Return (X, Y) of the center of cell containing provided text 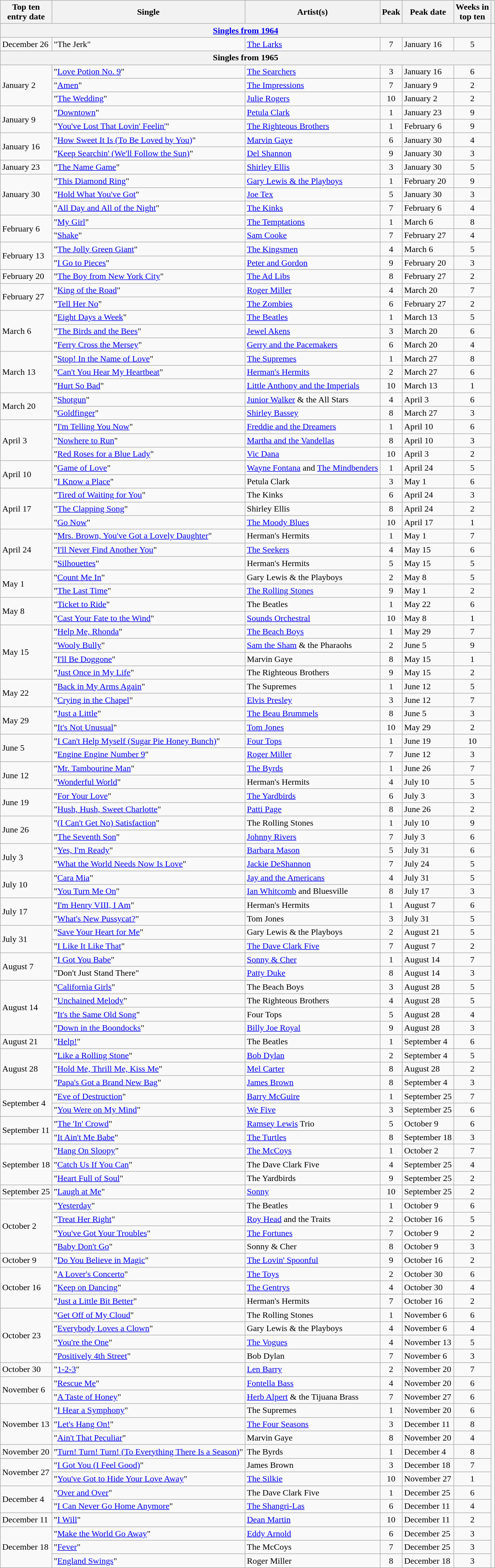
"Love Potion No. 9" (148, 71)
"I Hear a Symphony" (148, 1410)
"The Last Time" (148, 591)
Billy Joe Royal (313, 1028)
"You're the One" (148, 1342)
Barry McGuire (313, 1096)
"The Jolly Green Giant" (148, 249)
"This Diamond Ring" (148, 181)
"Just a Little" (148, 714)
The Kingsmen (313, 249)
"Do You Believe in Magic" (148, 1260)
"Tired of Waiting for You" (148, 495)
"Laugh at Me" (148, 1192)
Patty Duke (313, 973)
"Wooly Bully" (148, 645)
"My Girl" (148, 222)
"Get Off of My Cloud" (148, 1315)
"It Ain't Me Babe" (148, 1137)
"You Were on My Mind" (148, 1110)
"I Will" (148, 1520)
"1-2-3" (148, 1369)
Peter and Gordon (313, 263)
"The Clapping Song" (148, 509)
The Zombies (313, 304)
"Over and Over" (148, 1492)
"Keep on Dancing" (148, 1288)
"I Got You Babe" (148, 960)
Sonny (313, 1192)
Fontella Bass (313, 1383)
The Impressions (313, 85)
Herb Alpert & the Tijuana Brass (313, 1397)
"Game of Love" (148, 468)
The Seekers (313, 550)
"Make the World Go Away" (148, 1534)
The Four Seasons (313, 1424)
Len Barry (313, 1369)
"Like a Rolling Stone" (148, 1055)
Elvis Presley (313, 700)
"I Can't Help Myself (Sugar Pie Honey Bunch)" (148, 741)
"Wonderful World" (148, 782)
"The Boy from New York City" (148, 276)
"Papa's Got a Brand New Bag" (148, 1083)
"Just Once in My Life" (148, 673)
"Silhouettes" (148, 563)
Gerry and the Pacemakers (313, 345)
Sam Cooke (313, 235)
"Baby Don't Go" (148, 1246)
Dean Martin (313, 1520)
"Cast Your Fate to the Wind" (148, 618)
Del Shannon (313, 153)
"It's the Same Old Song" (148, 1014)
Barbara Mason (313, 850)
"Unchained Melody" (148, 1000)
The Fortunes (313, 1233)
"Positively 4th Street" (148, 1356)
"For Your Love" (148, 795)
"Ain't That Peculiar" (148, 1438)
"Just a Little Bit Better" (148, 1301)
"Downtown" (148, 112)
"Crying in the Chapel" (148, 700)
"Cara Mia" (148, 878)
"Ferry Cross the Mersey" (148, 345)
The Ad Libs (313, 276)
"The Seventh Son" (148, 837)
Peak (391, 12)
"Help!" (148, 1041)
Sam the Sham & the Pharaohs (313, 645)
"Turn! Turn! Turn! (To Everything There Is a Season)" (148, 1451)
"King of the Road" (148, 290)
"Yes, I'm Ready" (148, 850)
"I'm Henry VIII, I Am" (148, 905)
"I Can Never Go Home Anymore" (148, 1506)
"Nowhere to Run" (148, 440)
"What's New Pussycat?" (148, 919)
"Hurt So Bad" (148, 386)
"The Jerk" (148, 44)
Ramsey Lewis Trio (313, 1124)
"I'll Be Doggone" (148, 659)
"Red Roses for a Blue Lady" (148, 454)
Freddie and the Dreamers (313, 427)
"Shotgun" (148, 400)
"Can't You Hear My Heartbeat" (148, 372)
"Everybody Loves a Clown" (148, 1329)
"Stop! In the Name of Love" (148, 358)
"Count Me In" (148, 577)
Singles from 1965 (246, 58)
Singles from 1964 (246, 31)
"Ticket to Ride" (148, 604)
"Hold What You've Got" (148, 195)
Weeks intop ten (472, 12)
Shirley Bassey (313, 413)
Jackie DeShannon (313, 864)
The Vogues (313, 1342)
Jewel Akens (313, 331)
"Don't Just Stand There" (148, 973)
"Hold Me, Thrill Me, Kiss Me" (148, 1069)
Wayne Fontana and The Mindbenders (313, 468)
"Down in the Boondocks" (148, 1028)
September 11 (26, 1130)
"Mrs. Brown, You've Got a Lovely Daughter" (148, 536)
"It's Not Unusual" (148, 727)
"Goldfinger" (148, 413)
"A Lover's Concerto" (148, 1274)
We Five (313, 1110)
December 26 (26, 44)
"I'll Never Find Another You" (148, 550)
Mel Carter (313, 1069)
"A Taste of Honey" (148, 1397)
"The Name Game" (148, 167)
"Eight Days a Week" (148, 317)
Johnny Rivers (313, 837)
The Lovin' Spoonful (313, 1260)
"Hang On Sloopy" (148, 1151)
"Go Now" (148, 522)
"Treat Her Right" (148, 1219)
Eddy Arnold (313, 1534)
Jay and the Americans (313, 878)
Single (148, 12)
October 23 (26, 1335)
Top tenentry date (26, 12)
"All Day and All of the Night" (148, 208)
February 13 (26, 256)
Joe Tex (313, 195)
"Save Your Heart for Me" (148, 932)
The Searchers (313, 71)
"Rescue Me" (148, 1383)
"Catch Us If You Can" (148, 1165)
The Larks (313, 44)
"You've Lost That Lovin' Feelin'" (148, 126)
The Turtles (313, 1137)
"I Like It Like That" (148, 946)
"You've Got to Hide Your Love Away" (148, 1479)
"Help Me, Rhonda" (148, 632)
The Moody Blues (313, 522)
Ian Whitcomb and Bluesville (313, 891)
Artist(s) (313, 12)
"The 'In' Crowd" (148, 1124)
"The Birds and the Bees" (148, 331)
"Mr. Tambourine Man" (148, 768)
"You Turn Me On" (148, 891)
"Eve of Destruction" (148, 1096)
"Amen" (148, 85)
July 24 (428, 864)
"Let's Hang On!" (148, 1424)
"Keep Searchin' (We'll Follow the Sun)" (148, 153)
"Hush, Hush, Sweet Charlotte" (148, 809)
"California Girls" (148, 987)
The Shangri-Las (313, 1506)
The Gentrys (313, 1288)
"The Wedding" (148, 99)
Vic Dana (313, 454)
Julie Rogers (313, 99)
"England Swings" (148, 1561)
"Yesterday" (148, 1205)
"I'm Telling You Now" (148, 427)
"How Sweet It Is (To Be Loved by You)" (148, 140)
Junior Walker & the All Stars (313, 400)
The Beau Brummels (313, 714)
The Temptations (313, 222)
"Fever" (148, 1547)
"You've Got Your Troubles" (148, 1233)
"I Got You (I Feel Good)" (148, 1465)
"(I Can't Get No) Satisfaction" (148, 823)
Sounds Orchestral (313, 618)
"Engine Engine Number 9" (148, 755)
"I Know a Place" (148, 481)
"Tell Her No" (148, 304)
"Heart Full of Soul" (148, 1178)
Roy Head and the Traits (313, 1219)
"Back in My Arms Again" (148, 686)
"Shake" (148, 235)
Little Anthony and the Imperials (313, 386)
Patti Page (313, 809)
The Toys (313, 1274)
Peak date (428, 12)
Martha and the Vandellas (313, 440)
The Silkie (313, 1479)
"I Go to Pieces" (148, 263)
"What the World Needs Now Is Love" (148, 864)
